Pinpoint the cell where the given text exists, returning its [x, y] midpoint coordinate. 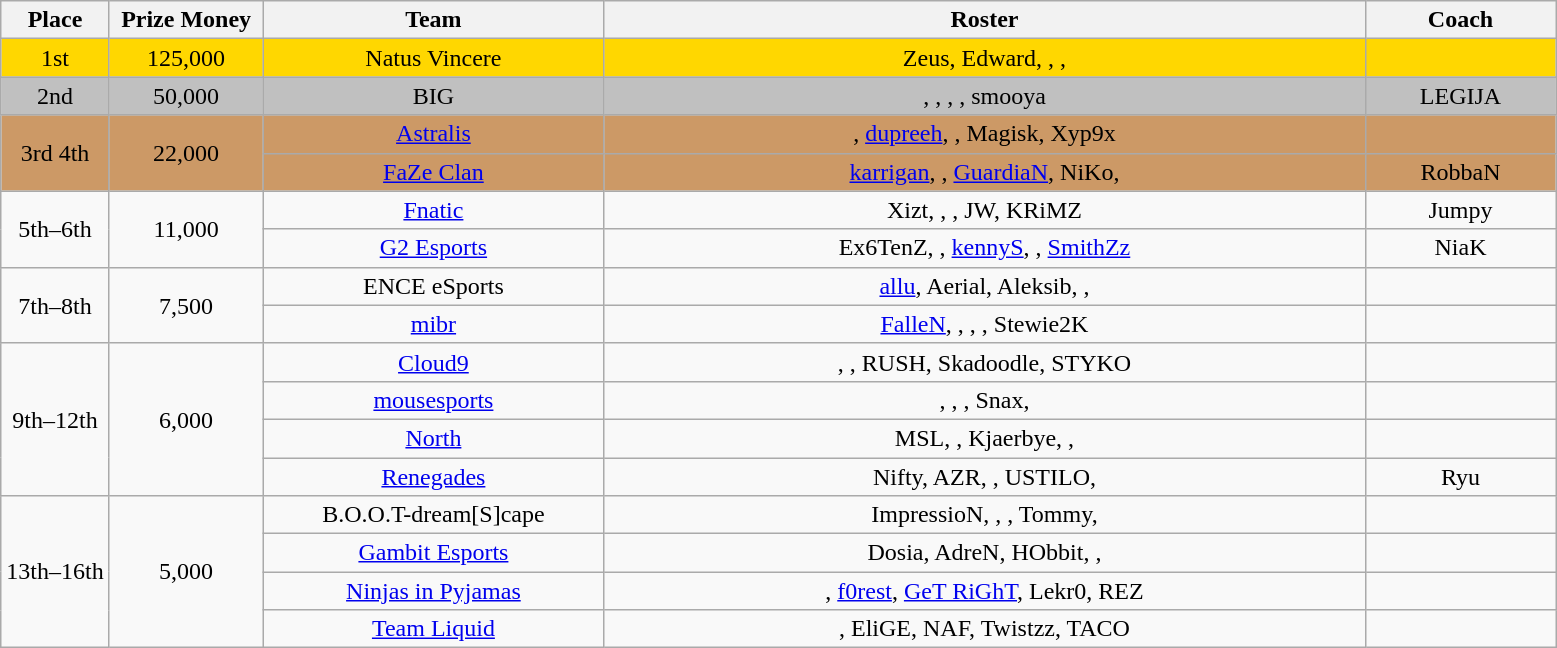
Renegades [434, 477]
FaZe Clan [434, 172]
Team Liquid [434, 629]
ImpressioN, , , Tommy, [984, 515]
Jumpy [1460, 210]
Dosia, AdreN, HObbit, , [984, 553]
13th–16th [56, 572]
9th–12th [56, 419]
3rd 4th [56, 153]
22,000 [186, 153]
Nifty, AZR, , USTILO, [984, 477]
mousesports [434, 400]
Team [434, 20]
Zeus, Edward, , , [984, 58]
FalleN, , , , Stewie2K [984, 324]
B.O.O.T-dream[S]cape [434, 515]
7th–8th [56, 305]
, , , Snax, [984, 400]
G2 Esports [434, 248]
5th–6th [56, 229]
125,000 [186, 58]
BIG [434, 96]
Place [56, 20]
, f0rest, GeT RiGhT, Lekr0, REZ [984, 591]
, , , , smooya [984, 96]
Astralis [434, 134]
5,000 [186, 572]
7,500 [186, 305]
2nd [56, 96]
mibr [434, 324]
, , RUSH, Skadoodle, STYKO [984, 362]
NiaK [1460, 248]
Ex6TenZ, , kennyS, , SmithZz [984, 248]
ENCE eSports [434, 286]
, EliGE, NAF, Twistzz, TACO [984, 629]
Coach [1460, 20]
6,000 [186, 419]
LEGIJA [1460, 96]
11,000 [186, 229]
Natus Vincere [434, 58]
Fnatic [434, 210]
Gambit Esports [434, 553]
RobbaN [1460, 172]
50,000 [186, 96]
Xizt, , , JW, KRiMZ [984, 210]
Ryu [1460, 477]
Prize Money [186, 20]
, dupreeh, , Magisk, Xyp9x [984, 134]
Ninjas in Pyjamas [434, 591]
North [434, 438]
MSL, , Kjaerbye, , [984, 438]
Roster [984, 20]
allu, Aerial, Aleksib, , [984, 286]
1st [56, 58]
Cloud9 [434, 362]
karrigan, , GuardiaN, NiKo, [984, 172]
